Search for the cell housing the specified text and yield its (X, Y) center coordinate. 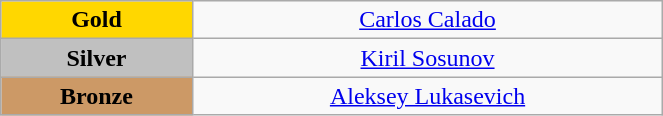
Silver (96, 58)
Carlos Calado (428, 20)
Kiril Sosunov (428, 58)
Gold (96, 20)
Bronze (96, 96)
Aleksey Lukasevich (428, 96)
